Extract the (x, y) coordinate from the center of the cell holding the provided text.  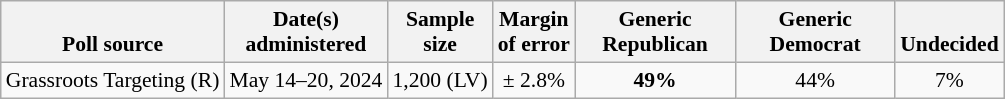
GenericDemocrat (815, 32)
44% (815, 80)
7% (949, 80)
49% (655, 80)
Poll source (113, 32)
Samplesize (440, 32)
Marginof error (534, 32)
1,200 (LV) (440, 80)
Undecided (949, 32)
Grassroots Targeting (R) (113, 80)
± 2.8% (534, 80)
GenericRepublican (655, 32)
May 14–20, 2024 (306, 80)
Date(s)administered (306, 32)
